Provide the [X, Y] coordinate of the cell's center where the given text is located.  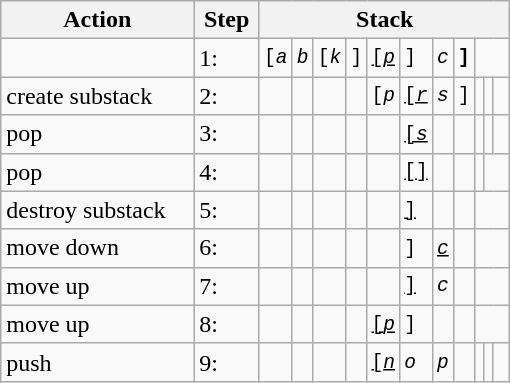
create substack [98, 96]
7: [227, 286]
Stack [384, 20]
1: [227, 58]
o [416, 362]
4: [227, 172]
Action [98, 20]
5: [227, 210]
2: [227, 96]
6: [227, 248]
s [442, 96]
9: [227, 362]
[] [416, 172]
move down [98, 248]
[a [276, 58]
push [98, 362]
p [442, 362]
3: [227, 134]
Step [227, 20]
destroy substack [98, 210]
[k [330, 58]
[n [384, 362]
b [302, 58]
8: [227, 324]
[r [416, 96]
[s [416, 134]
